Scan for the cell matching the given text and deliver its (X, Y) coordinate at center. 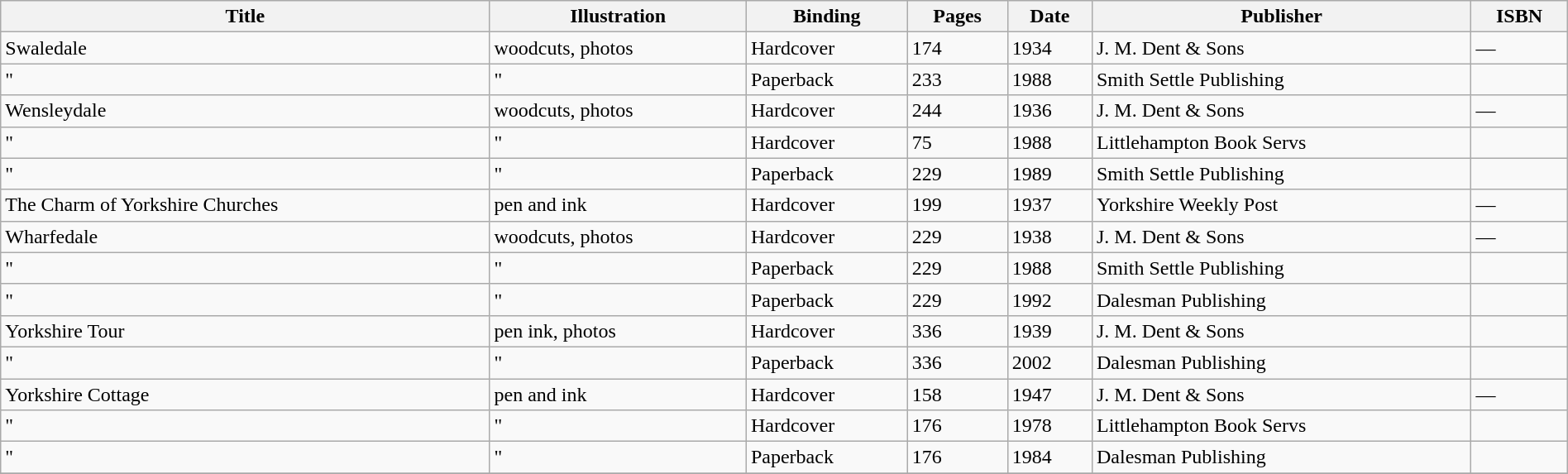
Publisher (1281, 17)
Wharfedale (245, 237)
2002 (1049, 362)
1937 (1049, 205)
Binding (827, 17)
1989 (1049, 174)
1934 (1049, 48)
1936 (1049, 111)
199 (958, 205)
ISBN (1519, 17)
158 (958, 395)
244 (958, 111)
1978 (1049, 426)
Pages (958, 17)
1938 (1049, 237)
Yorkshire Cottage (245, 395)
Yorkshire Weekly Post (1281, 205)
174 (958, 48)
Swaledale (245, 48)
1947 (1049, 395)
Illustration (618, 17)
Yorkshire Tour (245, 331)
1939 (1049, 331)
75 (958, 142)
1992 (1049, 299)
Wensleydale (245, 111)
pen ink, photos (618, 331)
Date (1049, 17)
Title (245, 17)
The Charm of Yorkshire Churches (245, 205)
1984 (1049, 457)
233 (958, 79)
